Detect which cell encompasses the target text, then output its [X, Y] center coordinate. 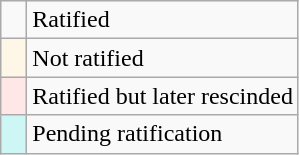
Ratified but later rescinded [163, 96]
Pending ratification [163, 134]
Not ratified [163, 58]
Ratified [163, 20]
